From the cell containing the given text, extract its center point as (X, Y) coordinate. 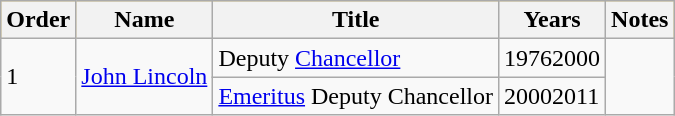
1 (38, 77)
Order (38, 20)
Name (144, 20)
Title (356, 20)
John Lincoln (144, 77)
Deputy Chancellor (356, 58)
20002011 (552, 96)
Years (552, 20)
Notes (640, 20)
19762000 (552, 58)
Emeritus Deputy Chancellor (356, 96)
